Return the [X, Y] coordinate for the center point of the cell that contains the specified text.  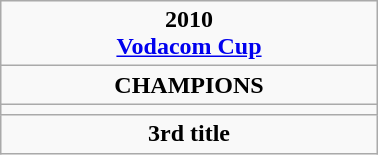
3rd title [189, 134]
2010 Vodacom Cup [189, 34]
CHAMPIONS [189, 85]
